Output the [X, Y] coordinate of the center of the cell containing the given text.  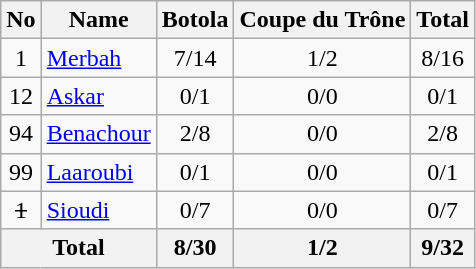
Sioudi [98, 210]
Merbah [98, 58]
Benachour [98, 134]
8/16 [443, 58]
Coupe du Trône [322, 20]
No [21, 20]
94 [21, 134]
12 [21, 96]
Botola [195, 20]
Name [98, 20]
Askar [98, 96]
9/32 [443, 248]
99 [21, 172]
8/30 [195, 248]
7/14 [195, 58]
Laaroubi [98, 172]
